For the text-containing cell, return its midpoint in (x, y) coordinate format. 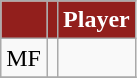
MF (24, 58)
Player (97, 20)
